Pinpoint the cell where the given text exists, returning its (X, Y) midpoint coordinate. 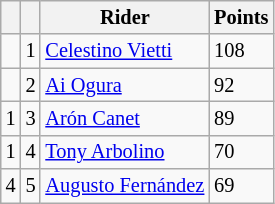
2 (31, 85)
5 (31, 186)
Rider (124, 17)
Tony Arbolino (124, 152)
Points (241, 17)
92 (241, 85)
Arón Canet (124, 118)
3 (31, 118)
89 (241, 118)
69 (241, 186)
Ai Ogura (124, 85)
Celestino Vietti (124, 51)
70 (241, 152)
108 (241, 51)
Augusto Fernández (124, 186)
